Capture the cell that displays the provided text and extract its (x, y) central coordinate. 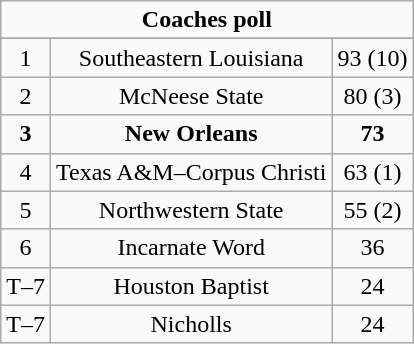
Northwestern State (190, 210)
McNeese State (190, 96)
Incarnate Word (190, 248)
Southeastern Louisiana (190, 58)
73 (372, 134)
93 (10) (372, 58)
Texas A&M–Corpus Christi (190, 172)
3 (26, 134)
5 (26, 210)
2 (26, 96)
Nicholls (190, 324)
4 (26, 172)
36 (372, 248)
Houston Baptist (190, 286)
1 (26, 58)
63 (1) (372, 172)
80 (3) (372, 96)
55 (2) (372, 210)
6 (26, 248)
New Orleans (190, 134)
Coaches poll (207, 20)
